Capture the cell that displays the provided text and extract its [X, Y] central coordinate. 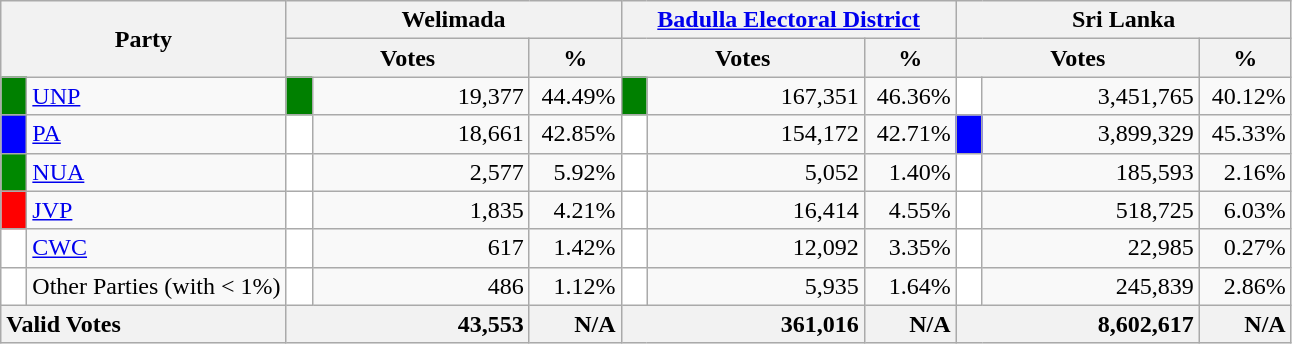
3,899,329 [1090, 134]
0.27% [1245, 248]
518,725 [1090, 210]
Valid Votes [144, 324]
CWC [156, 248]
19,377 [420, 96]
185,593 [1090, 172]
245,839 [1090, 286]
Sri Lanka [1124, 20]
40.12% [1245, 96]
44.49% [575, 96]
154,172 [756, 134]
4.55% [910, 210]
Welimada [454, 20]
Party [144, 39]
PA [156, 134]
22,985 [1090, 248]
12,092 [756, 248]
2.86% [1245, 286]
1.12% [575, 286]
5,052 [756, 172]
486 [420, 286]
617 [420, 248]
1.42% [575, 248]
16,414 [756, 210]
1.40% [910, 172]
361,016 [742, 324]
42.85% [575, 134]
42.71% [910, 134]
2.16% [1245, 172]
3.35% [910, 248]
5.92% [575, 172]
2,577 [420, 172]
3,451,765 [1090, 96]
18,661 [420, 134]
6.03% [1245, 210]
8,602,617 [1078, 324]
5,935 [756, 286]
JVP [156, 210]
167,351 [756, 96]
Badulla Electoral District [788, 20]
4.21% [575, 210]
45.33% [1245, 134]
UNP [156, 96]
1,835 [420, 210]
Other Parties (with < 1%) [156, 286]
1.64% [910, 286]
NUA [156, 172]
43,553 [408, 324]
46.36% [910, 96]
